Provide the [x, y] coordinate of the cell's center where the given text is located.  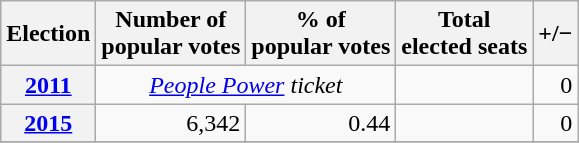
Totalelected seats [464, 34]
People Power ticket [246, 85]
% ofpopular votes [321, 34]
6,342 [171, 123]
0.44 [321, 123]
Number ofpopular votes [171, 34]
2015 [48, 123]
+/− [556, 34]
2011 [48, 85]
Election [48, 34]
